Pinpoint the cell where the given text exists, returning its [x, y] midpoint coordinate. 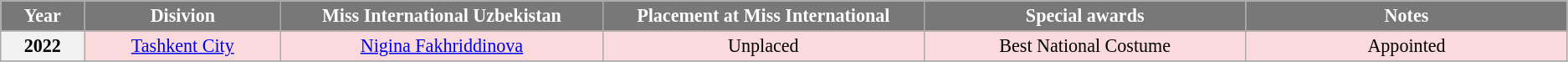
Special awards [1085, 15]
Placement at Miss International [763, 15]
2022 [43, 45]
Best National Costume [1085, 45]
Appointed [1407, 45]
Nigina Fakhriddinova [442, 45]
Tashkent City [182, 45]
Disivion [182, 15]
Miss International Uzbekistan [442, 15]
Year [43, 15]
Unplaced [763, 45]
Notes [1407, 15]
